Pinpoint the cell where the given text exists, returning its [x, y] midpoint coordinate. 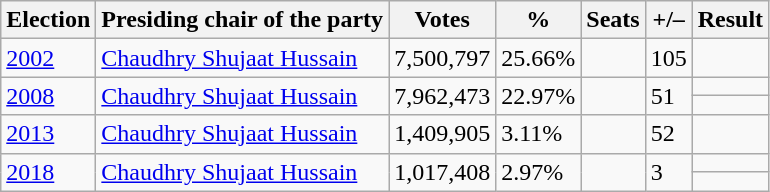
1,409,905 [442, 134]
25.66% [538, 58]
3.11% [538, 134]
105 [668, 58]
52 [668, 134]
2013 [48, 134]
2008 [48, 96]
2.97% [538, 172]
7,962,473 [442, 96]
+/– [668, 20]
1,017,408 [442, 172]
2018 [48, 172]
Votes [442, 20]
Seats [613, 20]
Presiding chair of the party [242, 20]
3 [668, 172]
% [538, 20]
Election [48, 20]
2002 [48, 58]
51 [668, 96]
7,500,797 [442, 58]
Result [730, 20]
22.97% [538, 96]
